Pinpoint the cell where the given text exists, returning its [x, y] midpoint coordinate. 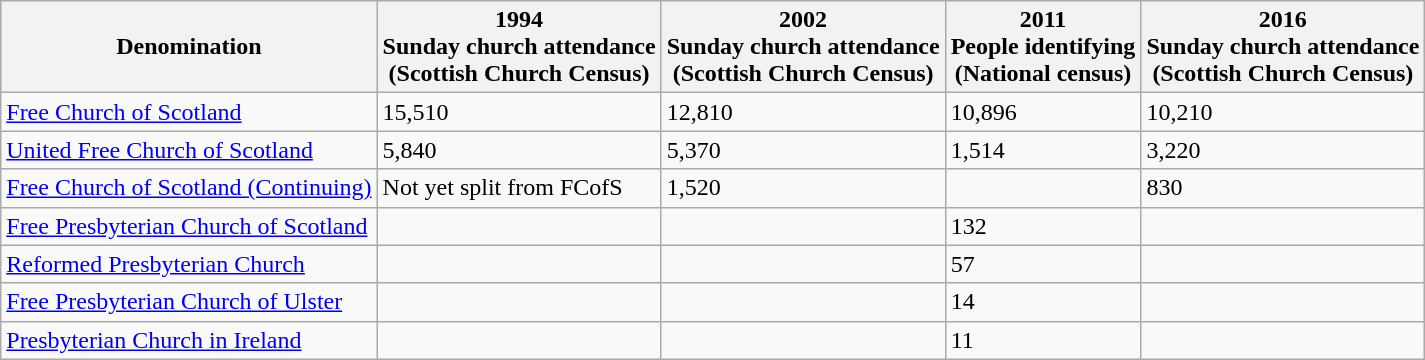
10,210 [1283, 112]
5,370 [803, 150]
132 [1043, 226]
Free Presbyterian Church of Ulster [189, 302]
Reformed Presbyterian Church [189, 264]
2011People identifying(National census) [1043, 47]
1994Sunday church attendance(Scottish Church Census) [519, 47]
2016Sunday church attendance(Scottish Church Census) [1283, 47]
Not yet split from FCofS [519, 188]
Free Presbyterian Church of Scotland [189, 226]
12,810 [803, 112]
United Free Church of Scotland [189, 150]
3,220 [1283, 150]
1,520 [803, 188]
830 [1283, 188]
Free Church of Scotland (Continuing) [189, 188]
14 [1043, 302]
Free Church of Scotland [189, 112]
Denomination [189, 47]
10,896 [1043, 112]
11 [1043, 340]
2002Sunday church attendance(Scottish Church Census) [803, 47]
15,510 [519, 112]
1,514 [1043, 150]
5,840 [519, 150]
57 [1043, 264]
Presbyterian Church in Ireland [189, 340]
